Capture the cell that displays the provided text and extract its [X, Y] central coordinate. 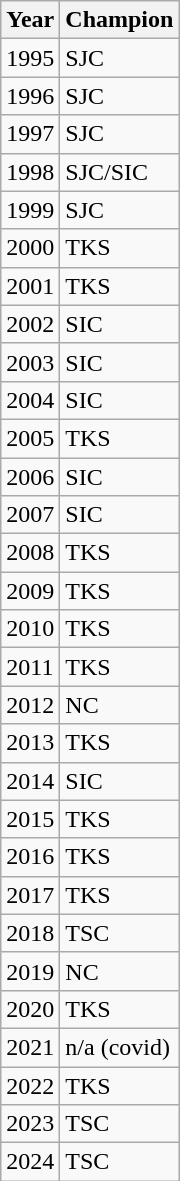
2016 [30, 857]
2006 [30, 477]
2011 [30, 667]
2012 [30, 705]
SJC/SIC [120, 172]
2007 [30, 515]
2024 [30, 1162]
2017 [30, 895]
2014 [30, 781]
2009 [30, 591]
1995 [30, 58]
1998 [30, 172]
2015 [30, 819]
2005 [30, 438]
2000 [30, 248]
2021 [30, 1047]
2008 [30, 553]
2020 [30, 1009]
2023 [30, 1124]
2003 [30, 362]
2022 [30, 1085]
2004 [30, 400]
1999 [30, 210]
1996 [30, 96]
2019 [30, 971]
Champion [120, 20]
Year [30, 20]
2010 [30, 629]
n/a (covid) [120, 1047]
2018 [30, 933]
2002 [30, 324]
2013 [30, 743]
1997 [30, 134]
2001 [30, 286]
